Find where the given text appears and provide that cell's center as (x, y) coordinate. 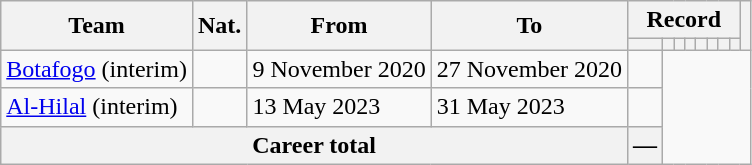
— (646, 145)
From (339, 26)
9 November 2020 (339, 69)
31 May 2023 (529, 107)
Al-Hilal (interim) (97, 107)
Record (684, 20)
Botafogo (interim) (97, 69)
13 May 2023 (339, 107)
To (529, 26)
27 November 2020 (529, 69)
Career total (314, 145)
Nat. (219, 26)
Team (97, 26)
